Output the [X, Y] coordinate of the center of the cell containing the given text.  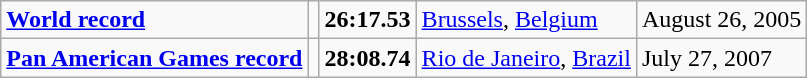
Brussels, Belgium [526, 20]
28:08.74 [368, 58]
26:17.53 [368, 20]
Pan American Games record [154, 58]
Rio de Janeiro, Brazil [526, 58]
August 26, 2005 [721, 20]
July 27, 2007 [721, 58]
World record [154, 20]
